Return the [X, Y] coordinate for the center point of the cell that contains the specified text.  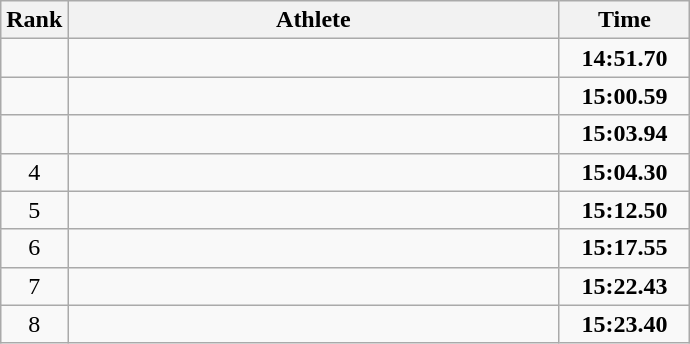
15:23.40 [624, 324]
5 [34, 210]
7 [34, 286]
15:00.59 [624, 96]
6 [34, 248]
Athlete [314, 20]
8 [34, 324]
15:12.50 [624, 210]
15:04.30 [624, 172]
4 [34, 172]
14:51.70 [624, 58]
15:17.55 [624, 248]
15:03.94 [624, 134]
15:22.43 [624, 286]
Time [624, 20]
Rank [34, 20]
